Provide the (x, y) coordinate of the cell's center where the given text is located.  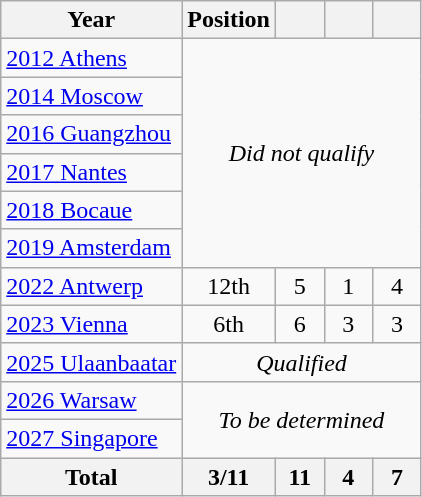
Qualified (302, 362)
Total (92, 477)
2019 Amsterdam (92, 248)
Did not qualify (302, 153)
3/11 (229, 477)
6 (300, 324)
To be determined (302, 419)
2016 Guangzhou (92, 134)
2023 Vienna (92, 324)
2025 Ulaanbaatar (92, 362)
11 (300, 477)
2012 Athens (92, 58)
2018 Bocaue (92, 210)
1 (348, 286)
2017 Nantes (92, 172)
5 (300, 286)
7 (398, 477)
2027 Singapore (92, 438)
Year (92, 20)
2026 Warsaw (92, 400)
2014 Moscow (92, 96)
Position (229, 20)
12th (229, 286)
2022 Antwerp (92, 286)
6th (229, 324)
